Return (X, Y) of the center of cell containing provided text 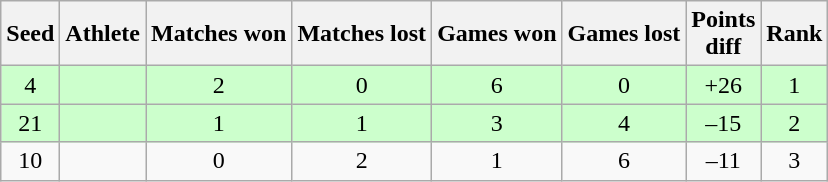
Games lost (624, 34)
Matches won (219, 34)
10 (30, 161)
21 (30, 123)
Athlete (103, 34)
Rank (794, 34)
Games won (497, 34)
+26 (724, 85)
Pointsdiff (724, 34)
Seed (30, 34)
Matches lost (362, 34)
–15 (724, 123)
–11 (724, 161)
